Output the (x, y) coordinate of the center of the cell containing the given text.  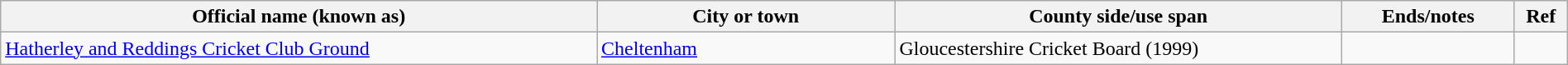
Ends/notes (1427, 17)
Ref (1541, 17)
Gloucestershire Cricket Board (1999) (1118, 48)
County side/use span (1118, 17)
Official name (known as) (299, 17)
Cheltenham (746, 48)
City or town (746, 17)
Hatherley and Reddings Cricket Club Ground (299, 48)
